Pinpoint the cell where the given text exists, returning its (X, Y) midpoint coordinate. 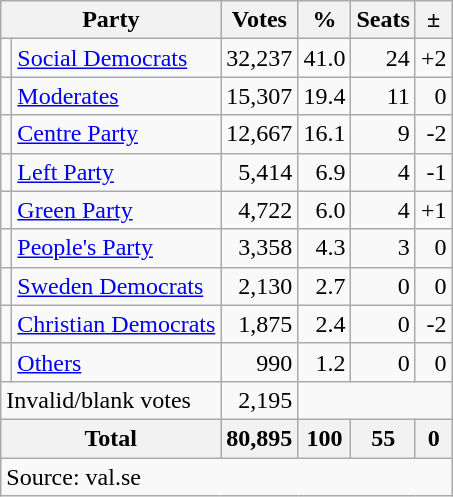
3 (383, 248)
990 (260, 362)
Moderates (116, 96)
+2 (434, 58)
Source: val.se (226, 477)
People's Party (116, 248)
80,895 (260, 438)
1,875 (260, 324)
32,237 (260, 58)
2.4 (324, 324)
24 (383, 58)
4,722 (260, 210)
100 (324, 438)
41.0 (324, 58)
Total (111, 438)
-1 (434, 172)
16.1 (324, 134)
% (324, 20)
6.0 (324, 210)
2,130 (260, 286)
11 (383, 96)
± (434, 20)
Party (111, 20)
4.3 (324, 248)
+1 (434, 210)
12,667 (260, 134)
19.4 (324, 96)
2.7 (324, 286)
Left Party (116, 172)
Green Party (116, 210)
Social Democrats (116, 58)
55 (383, 438)
5,414 (260, 172)
Sweden Democrats (116, 286)
2,195 (260, 400)
Votes (260, 20)
Christian Democrats (116, 324)
Others (116, 362)
6.9 (324, 172)
3,358 (260, 248)
Invalid/blank votes (111, 400)
Centre Party (116, 134)
Seats (383, 20)
1.2 (324, 362)
9 (383, 134)
15,307 (260, 96)
